Determine the [x, y] coordinate at the center of the cell enclosing the given text.  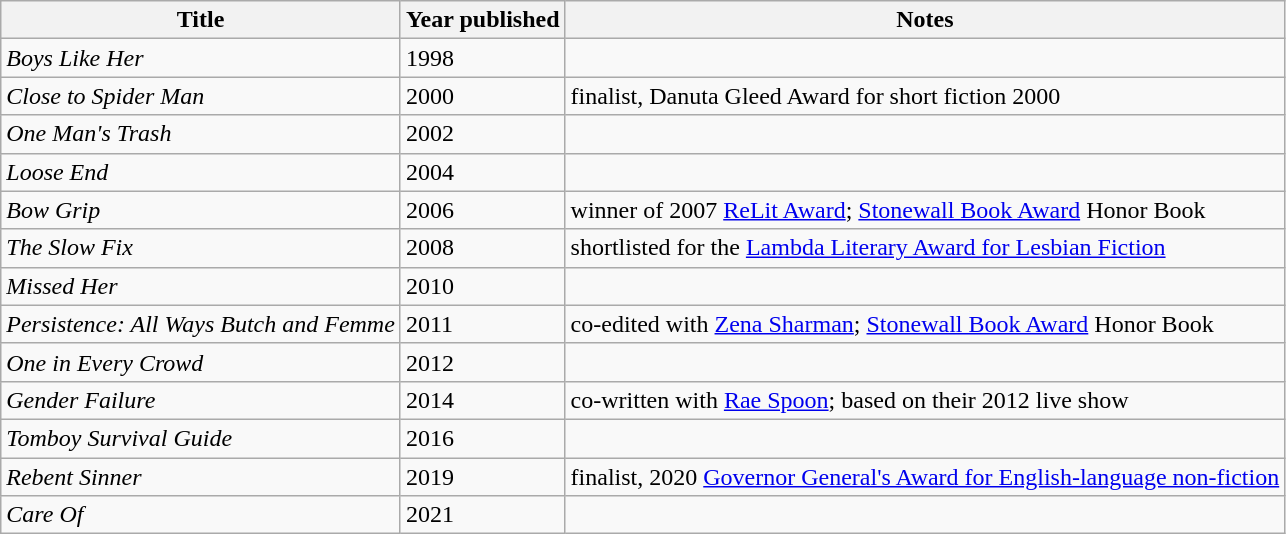
1998 [482, 58]
Notes [925, 20]
Missed Her [201, 286]
The Slow Fix [201, 248]
2011 [482, 324]
2012 [482, 362]
2002 [482, 134]
2016 [482, 438]
2021 [482, 515]
2019 [482, 477]
2006 [482, 210]
co-edited with Zena Sharman; Stonewall Book Award Honor Book [925, 324]
One Man's Trash [201, 134]
Bow Grip [201, 210]
Gender Failure [201, 400]
shortlisted for the Lambda Literary Award for Lesbian Fiction [925, 248]
Title [201, 20]
2004 [482, 172]
2010 [482, 286]
finalist, Danuta Gleed Award for short fiction 2000 [925, 96]
2014 [482, 400]
Rebent Sinner [201, 477]
Persistence: All Ways Butch and Femme [201, 324]
Loose End [201, 172]
co-written with Rae Spoon; based on their 2012 live show [925, 400]
Year published [482, 20]
Close to Spider Man [201, 96]
Tomboy Survival Guide [201, 438]
Boys Like Her [201, 58]
winner of 2007 ReLit Award; Stonewall Book Award Honor Book [925, 210]
finalist, 2020 Governor General's Award for English-language non-fiction [925, 477]
Care Of [201, 515]
2008 [482, 248]
2000 [482, 96]
One in Every Crowd [201, 362]
